Determine the [X, Y] coordinate at the center of the cell enclosing the given text.  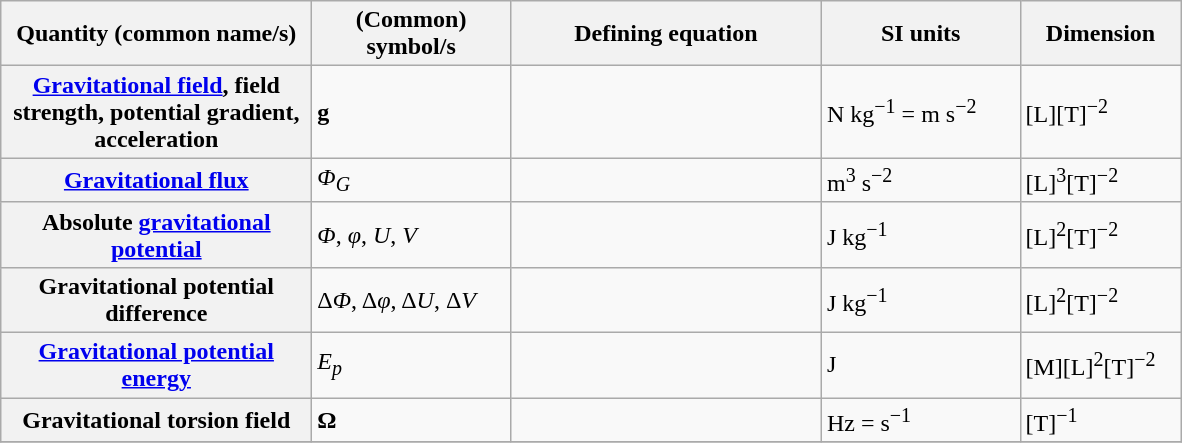
J [920, 366]
Φ, φ, U, V [412, 234]
Quantity (common name/s) [156, 34]
g [412, 112]
Gravitational potential difference [156, 300]
[M][L]2[T]−2 [1100, 366]
N kg−1 = m s−2 [920, 112]
ΔΦ, Δφ, ΔU, ΔV [412, 300]
Defining equation [666, 34]
SI units [920, 34]
m3 s−2 [920, 180]
Dimension [1100, 34]
Gravitational potential energy [156, 366]
Gravitational field, field strength, potential gradient, acceleration [156, 112]
Ep [412, 366]
[T]−1 [1100, 420]
Gravitational torsion field [156, 420]
Absolute gravitational potential [156, 234]
Hz = s−1 [920, 420]
[L]3[T]−2 [1100, 180]
(Common) symbol/s [412, 34]
[L][T]−2 [1100, 112]
Gravitational flux [156, 180]
Ω [412, 420]
ΦG [412, 180]
